Return the [x, y] coordinate for the center point of the cell that contains the specified text.  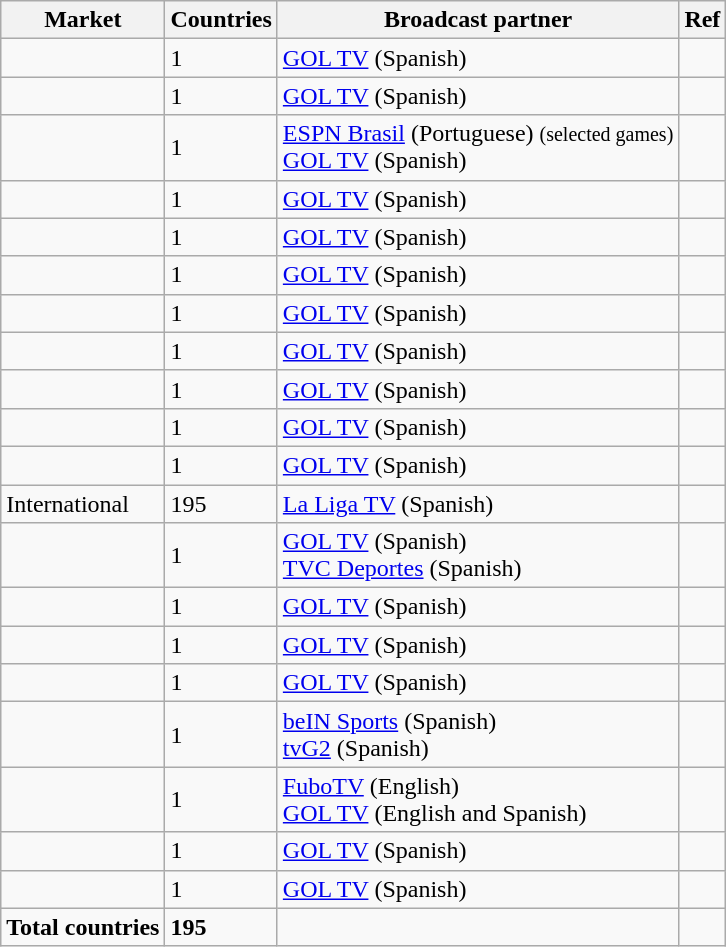
Countries [221, 20]
FuboTV (English) GOL TV (English and Spanish) [478, 800]
beIN Sports (Spanish) tvG2 (Spanish) [478, 734]
La Liga TV (Spanish) [478, 503]
Ref [702, 20]
International [83, 503]
ESPN Brasil (Portuguese) (selected games) GOL TV (Spanish) [478, 148]
GOL TV (Spanish) TVC Deportes (Spanish) [478, 556]
Broadcast partner [478, 20]
Total countries [83, 927]
Market [83, 20]
